Locate the cell with the specified text and output its [x, y] center coordinate. 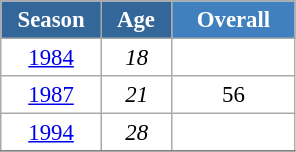
18 [136, 58]
21 [136, 95]
1987 [52, 95]
Overall [234, 20]
1984 [52, 58]
28 [136, 133]
Season [52, 20]
56 [234, 95]
Age [136, 20]
1994 [52, 133]
